Detect which cell encompasses the target text, then output its (X, Y) center coordinate. 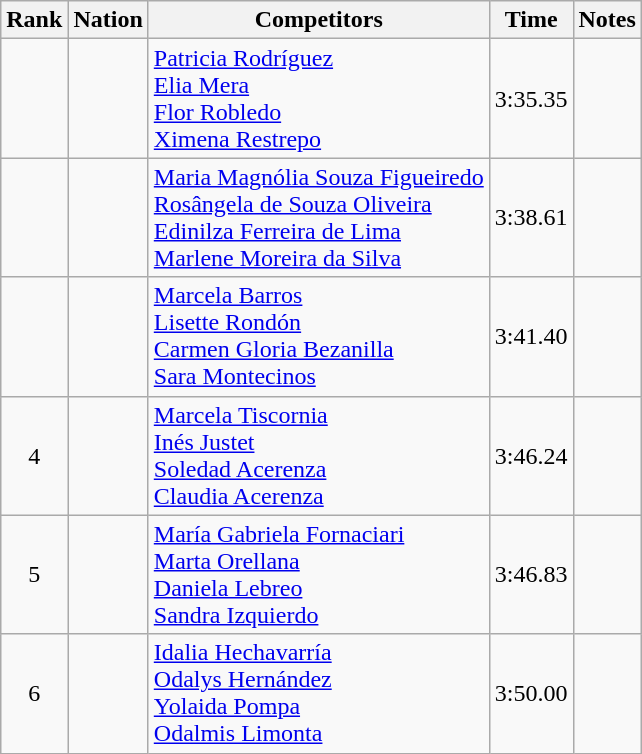
María Gabriela FornaciariMarta OrellanaDaniela LebreoSandra Izquierdo (318, 574)
3:46.83 (531, 574)
Time (531, 20)
Patricia RodríguezElia MeraFlor RobledoXimena Restrepo (318, 98)
Rank (34, 20)
Competitors (318, 20)
Marcela BarrosLisette RondónCarmen Gloria BezanillaSara Montecinos (318, 336)
Marcela TiscorniaInés JustetSoledad AcerenzaClaudia Acerenza (318, 456)
3:35.35 (531, 98)
Idalia HechavarríaOdalys HernándezYolaida PompaOdalmis Limonta (318, 694)
3:38.61 (531, 218)
Nation (108, 20)
Maria Magnólia Souza FigueiredoRosângela de Souza OliveiraEdinilza Ferreira de LimaMarlene Moreira da Silva (318, 218)
Notes (607, 20)
3:46.24 (531, 456)
4 (34, 456)
5 (34, 574)
3:41.40 (531, 336)
3:50.00 (531, 694)
6 (34, 694)
